Output the (X, Y) coordinate of the center of the cell containing the given text.  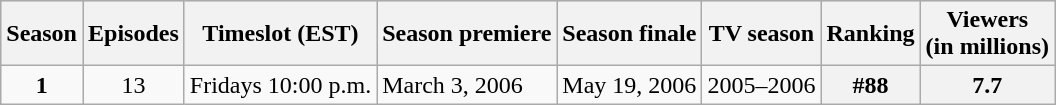
2005–2006 (762, 85)
Timeslot (EST) (280, 34)
TV season (762, 34)
May 19, 2006 (630, 85)
Season finale (630, 34)
Ranking (870, 34)
Viewers(in millions) (987, 34)
Season premiere (467, 34)
Fridays 10:00 p.m. (280, 85)
7.7 (987, 85)
1 (42, 85)
Episodes (133, 34)
March 3, 2006 (467, 85)
Season (42, 34)
13 (133, 85)
#88 (870, 85)
